From the cell containing the given text, extract its center point as [X, Y] coordinate. 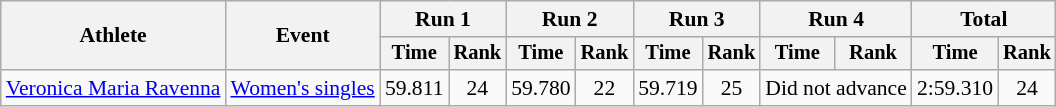
Event [302, 36]
Veronica Maria Ravenna [114, 88]
Women's singles [302, 88]
2:59.310 [955, 88]
Did not advance [836, 88]
59.780 [540, 88]
Run 3 [696, 19]
59.719 [668, 88]
Run 1 [443, 19]
Run 4 [836, 19]
Athlete [114, 36]
25 [732, 88]
22 [605, 88]
Run 2 [570, 19]
59.811 [414, 88]
Total [984, 19]
